Locate the cell with the specified text and output its [x, y] center coordinate. 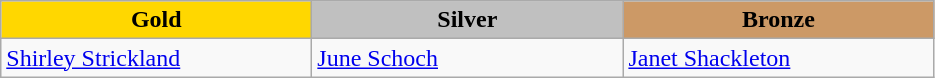
Janet Shackleton [778, 58]
Shirley Strickland [156, 58]
Silver [468, 20]
June Schoch [468, 58]
Bronze [778, 20]
Gold [156, 20]
